Return the (X, Y) coordinate for the center point of the cell that contains the specified text.  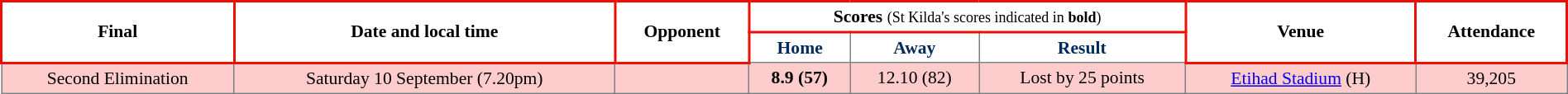
Opponent (682, 32)
Lost by 25 points (1083, 78)
39,205 (1491, 78)
Etihad Stadium (H) (1300, 78)
Second Elimination (117, 78)
8.9 (57) (800, 78)
Date and local time (425, 32)
Final (117, 32)
Attendance (1491, 32)
Venue (1300, 32)
Away (915, 48)
12.10 (82) (915, 78)
Saturday 10 September (7.20pm) (425, 78)
Home (800, 48)
Result (1083, 48)
Scores (St Kilda's scores indicated in bold) (968, 17)
